From the cell containing the given text, extract its center point as (x, y) coordinate. 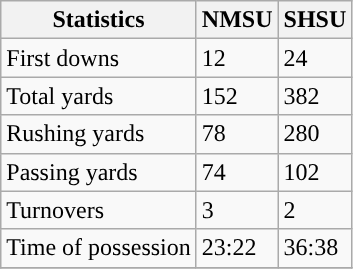
152 (237, 96)
SHSU (315, 20)
Statistics (99, 20)
2 (315, 210)
Time of possession (99, 248)
First downs (99, 58)
23:22 (237, 248)
36:38 (315, 248)
3 (237, 210)
Total yards (99, 96)
280 (315, 134)
Passing yards (99, 172)
74 (237, 172)
382 (315, 96)
NMSU (237, 20)
78 (237, 134)
Rushing yards (99, 134)
12 (237, 58)
Turnovers (99, 210)
24 (315, 58)
102 (315, 172)
